From the cell containing the given text, extract its center point as [X, Y] coordinate. 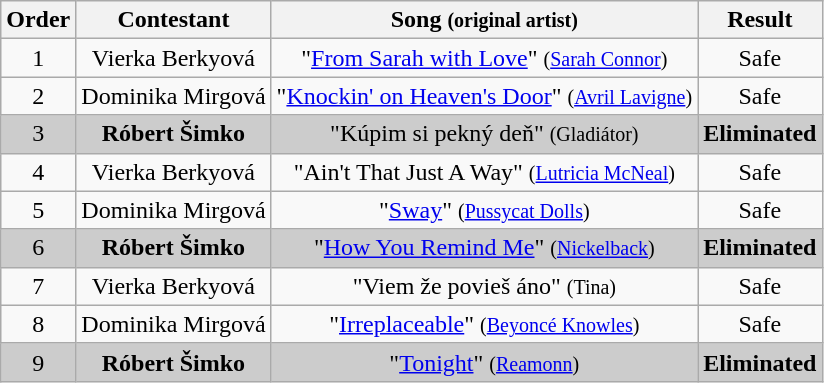
"Ain't That Just A Way" (Lutricia McNeal) [484, 172]
8 [38, 324]
"From Sarah with Love" (Sarah Connor) [484, 58]
1 [38, 58]
4 [38, 172]
7 [38, 286]
Order [38, 20]
"Tonight" (Reamonn) [484, 362]
2 [38, 96]
"Knockin' on Heaven's Door" (Avril Lavigne) [484, 96]
"How You Remind Me" (Nickelback) [484, 248]
Contestant [174, 20]
"Kúpim si pekný deň" (Gladiátor) [484, 134]
3 [38, 134]
Result [760, 20]
"Sway" (Pussycat Dolls) [484, 210]
Song (original artist) [484, 20]
6 [38, 248]
5 [38, 210]
9 [38, 362]
"Irreplaceable" (Beyoncé Knowles) [484, 324]
"Viem že povieš áno" (Tina) [484, 286]
